Provide the (x, y) coordinate of the cell's center where the given text is located.  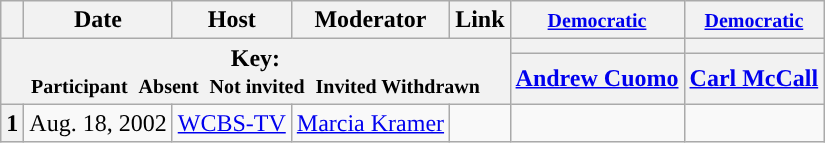
WCBS-TV (232, 123)
Key: Participant Absent Not invited Invited Withdrawn (256, 72)
Carl McCall (754, 78)
Moderator (370, 20)
Aug. 18, 2002 (98, 123)
Andrew Cuomo (597, 78)
Marcia Kramer (370, 123)
Date (98, 20)
1 (12, 123)
Host (232, 20)
Link (480, 20)
